Return the (X, Y) coordinate for the center point of the cell that contains the specified text.  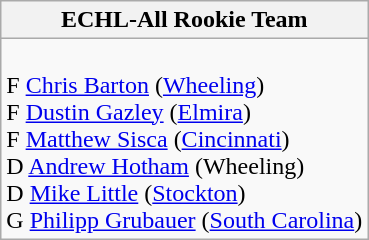
ECHL-All Rookie Team (184, 20)
